Output the (x, y) coordinate of the center of the cell containing the given text.  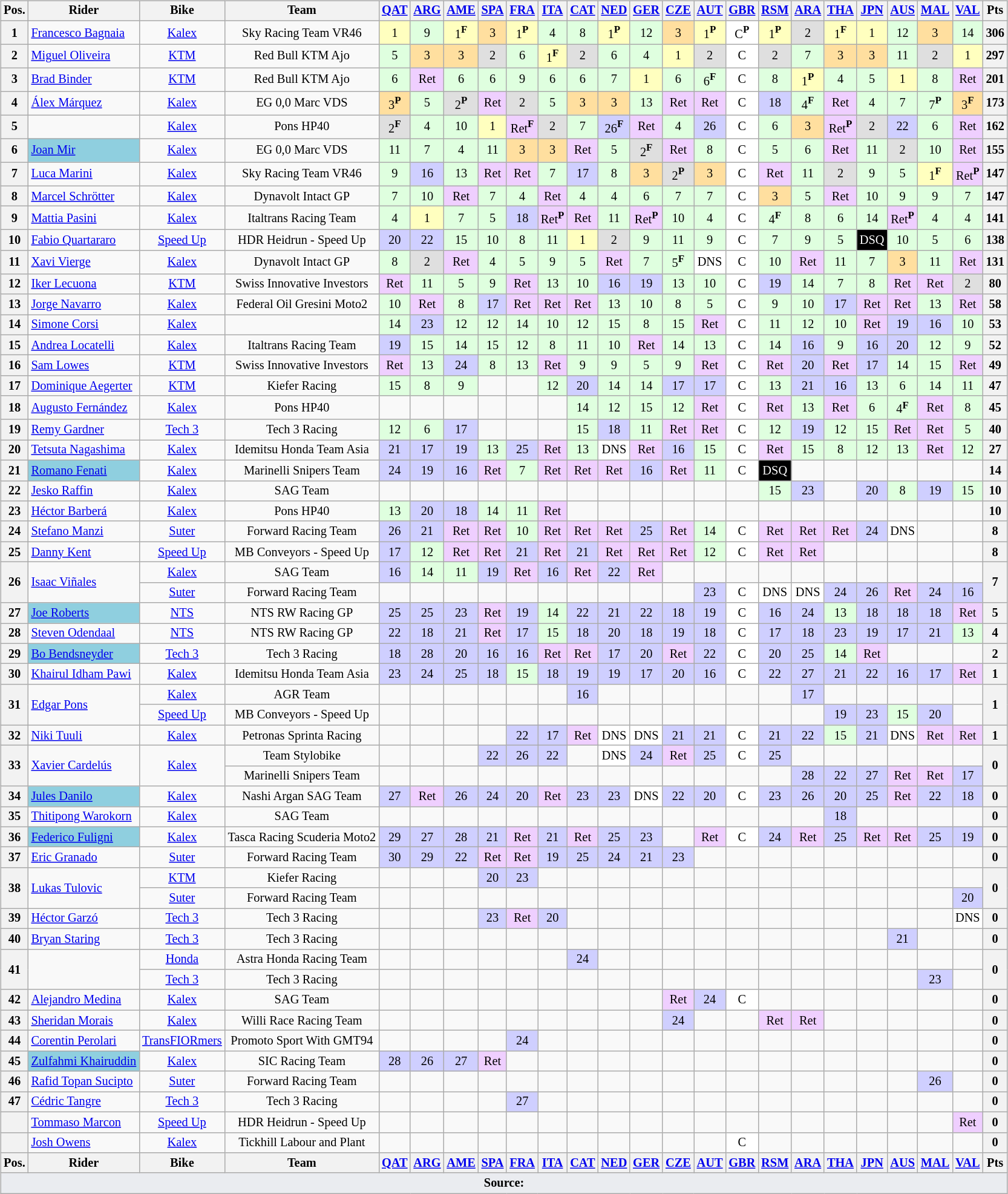
34 (15, 796)
38 (15, 888)
Andrea Locatelli (84, 345)
58 (995, 304)
306 (995, 33)
Jesko Raffin (84, 491)
26F (615, 127)
Nashi Argan SAG Team (303, 796)
Edgar Pons (84, 704)
Promoto Sport With GMT94 (303, 1041)
AGR Team (303, 695)
80 (995, 284)
Rafid Topan Sucipto (84, 1081)
3F (967, 103)
31 (15, 704)
52 (995, 345)
Mattia Pasini (84, 218)
Thitipong Warokorn (84, 817)
Marcel Schrötter (84, 196)
Romano Fenati (84, 470)
Steven Odendaal (84, 634)
Sheridan Morais (84, 1020)
Source: (504, 1183)
Francesco Bagnaia (84, 33)
201 (995, 80)
Xavier Cardelús (84, 766)
Corentin Perolari (84, 1041)
Josh Owens (84, 1143)
Stefano Manzi (84, 531)
Héctor Garzó (84, 919)
Joan Mir (84, 150)
141 (995, 218)
Isaac Viñales (84, 582)
Cédric Tangre (84, 1102)
6F (710, 80)
297 (995, 56)
Jorge Navarro (84, 304)
Eric Granado (84, 858)
Willi Race Racing Team (303, 1020)
Federal Oil Gresini Moto2 (303, 304)
Astra Honda Racing Team (303, 959)
Dominique Aegerter (84, 385)
Bo Bendsneyder (84, 654)
Héctor Barberá (84, 511)
Tasca Racing Scuderia Moto2 (303, 837)
SIC Racing Team (303, 1061)
53 (995, 325)
Petronas Sprinta Racing (303, 735)
CP (742, 33)
Honda (182, 959)
Niki Tuuli (84, 735)
35 (15, 817)
Xavi Vierge (84, 261)
173 (995, 103)
Tickhill Labour and Plant (303, 1143)
3P (394, 103)
37 (15, 858)
Jules Danilo (84, 796)
Luca Marini (84, 174)
Tetsuta Nagashima (84, 450)
131 (995, 261)
Team Stylobike (303, 756)
Fabio Quartararo (84, 240)
39 (15, 919)
41 (15, 969)
138 (995, 240)
Zulfahmi Khairuddin (84, 1061)
Remy Gardner (84, 430)
7P (935, 103)
Alejandro Medina (84, 1000)
Khairul Idham Pawi (84, 674)
Federico Fuligni (84, 837)
33 (15, 766)
Joe Roberts (84, 613)
TransFIORmers (182, 1041)
Danny Kent (84, 552)
Simone Corsi (84, 325)
43 (15, 1020)
Miguel Oliveira (84, 56)
162 (995, 127)
Lukas Tulovic (84, 888)
49 (995, 366)
36 (15, 837)
32 (15, 735)
46 (15, 1081)
42 (15, 1000)
Bryan Staring (84, 939)
Brad Binder (84, 80)
Álex Márquez (84, 103)
Sam Lowes (84, 366)
Iker Lecuona (84, 284)
Augusto Fernández (84, 408)
5F (678, 261)
44 (15, 1041)
155 (995, 150)
Tommaso Marcon (84, 1122)
RetF (522, 127)
